Scan for the cell matching the given text and deliver its (X, Y) coordinate at center. 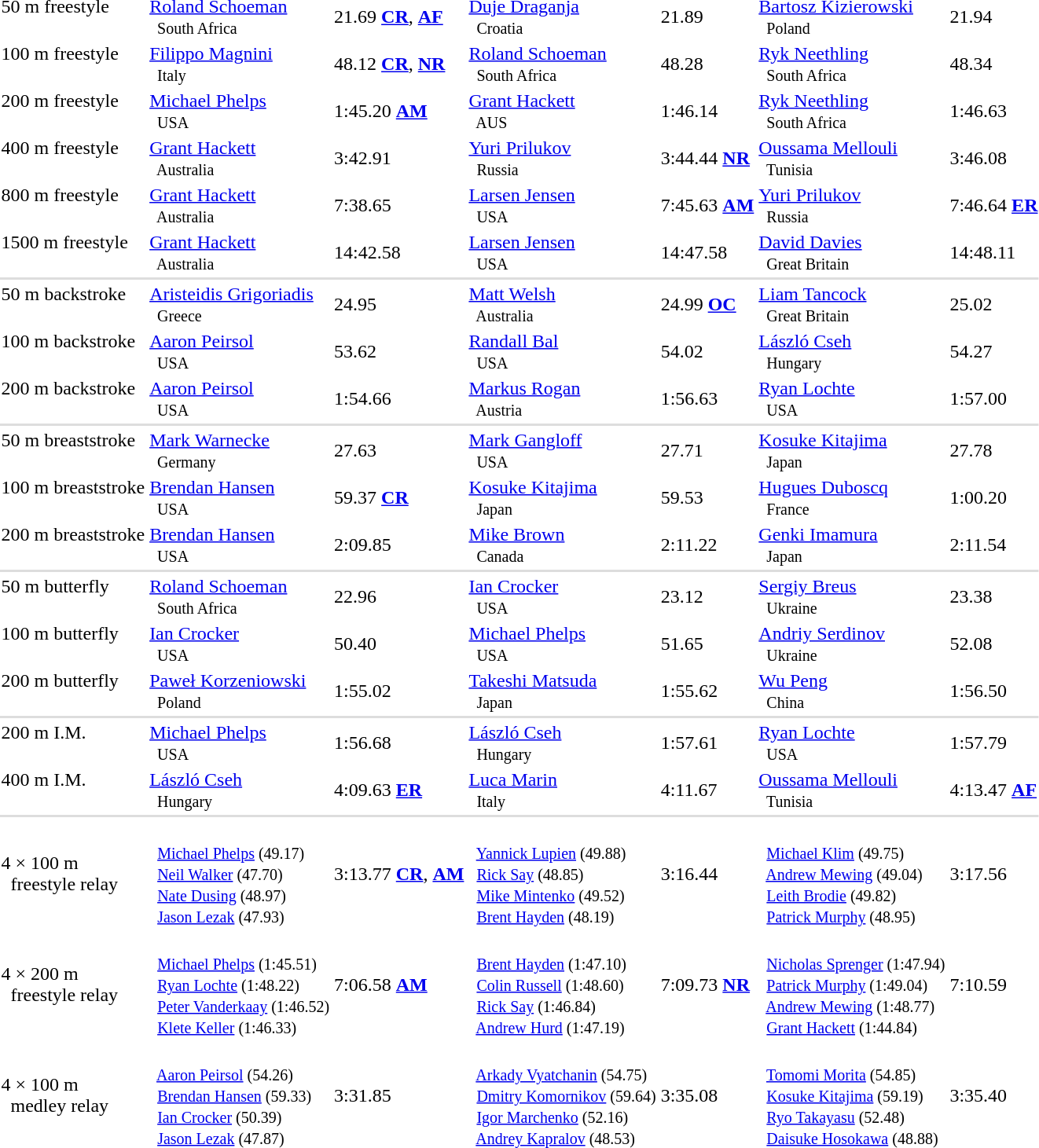
1:55.02 (399, 691)
27.71 (707, 451)
Mark Warnecke Germany (240, 451)
200 m freestyle (73, 112)
4 × 200 m freestyle relay (73, 985)
1:54.66 (399, 399)
4:11.67 (707, 790)
48.28 (707, 64)
50 m butterfly (73, 597)
David Davies Great Britain (852, 253)
3:17.56 (993, 874)
Paweł Korzeniowski Poland (240, 691)
200 m butterfly (73, 691)
Filippo Magnini Italy (240, 64)
54.02 (707, 352)
Mike Brown Canada (563, 545)
14:47.58 (707, 253)
7:09.73 NR (707, 985)
200 m I.M. (73, 743)
Mark Gangloff USA (563, 451)
1:56.50 (993, 691)
2:11.54 (993, 545)
4:13.47 AF (993, 790)
7:46.64 ER (993, 206)
7:45.63 AM (707, 206)
14:42.58 (399, 253)
Nicholas Sprenger (1:47.94) Patrick Murphy (1:49.04) Andrew Mewing (1:48.77) Grant Hackett (1:44.84) (852, 985)
Sergiy Breus Ukraine (852, 597)
Hugues Duboscq France (852, 498)
59.37 CR (399, 498)
200 m breaststroke (73, 545)
100 m breaststroke (73, 498)
100 m butterfly (73, 644)
7:10.59 (993, 985)
14:48.11 (993, 253)
3:46.08 (993, 159)
Genki Imamura Japan (852, 545)
1:45.20 AM (399, 112)
400 m freestyle (73, 159)
1:56.63 (707, 399)
59.53 (707, 498)
Michael Phelps (49.17) Neil Walker (47.70) Nate Dusing (48.97) Jason Lezak (47.93) (240, 874)
Matt Welsh Australia (563, 305)
Randall Bal USA (563, 352)
800 m freestyle (73, 206)
53.62 (399, 352)
Markus Rogan Austria (563, 399)
Andriy Serdinov Ukraine (852, 644)
1:56.68 (399, 743)
100 m freestyle (73, 64)
7:06.58 AM (399, 985)
Wu Peng China (852, 691)
Luca Marin Italy (563, 790)
52.08 (993, 644)
54.27 (993, 352)
27.78 (993, 451)
23.38 (993, 597)
400 m I.M. (73, 790)
4 × 100 m freestyle relay (73, 874)
1:57.79 (993, 743)
1:57.00 (993, 399)
23.12 (707, 597)
3:42.91 (399, 159)
Aristeidis Grigoriadis Greece (240, 305)
1:55.62 (707, 691)
7:38.65 (399, 206)
25.02 (993, 305)
2:11.22 (707, 545)
100 m backstroke (73, 352)
22.96 (399, 597)
Brent Hayden (1:47.10) Colin Russell (1:48.60) Rick Say (1:46.84) Andrew Hurd (1:47.19) (563, 985)
50 m breaststroke (73, 451)
Takeshi Matsuda Japan (563, 691)
27.63 (399, 451)
Michael Klim (49.75) Andrew Mewing (49.04) Leith Brodie (49.82) Patrick Murphy (48.95) (852, 874)
48.12 CR, NR (399, 64)
Grant Hackett AUS (563, 112)
1:00.20 (993, 498)
50 m backstroke (73, 305)
50.40 (399, 644)
4:09.63 ER (399, 790)
3:16.44 (707, 874)
200 m backstroke (73, 399)
1:46.14 (707, 112)
1500 m freestyle (73, 253)
51.65 (707, 644)
Michael Phelps (1:45.51) Ryan Lochte (1:48.22) Peter Vanderkaay (1:46.52) Klete Keller (1:46.33) (240, 985)
48.34 (993, 64)
Yannick Lupien (49.88) Rick Say (48.85) Mike Mintenko (49.52) Brent Hayden (48.19) (563, 874)
24.95 (399, 305)
1:46.63 (993, 112)
Liam Tancock Great Britain (852, 305)
1:57.61 (707, 743)
2:09.85 (399, 545)
3:44.44 NR (707, 159)
24.99 OC (707, 305)
3:13.77 CR, AM (399, 874)
